From the cell containing the given text, extract its center point as (X, Y) coordinate. 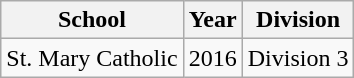
St. Mary Catholic (92, 58)
Year (212, 20)
Division (298, 20)
2016 (212, 58)
Division 3 (298, 58)
School (92, 20)
